Identify which cell holds the provided text, then report its [X, Y] central coordinate. 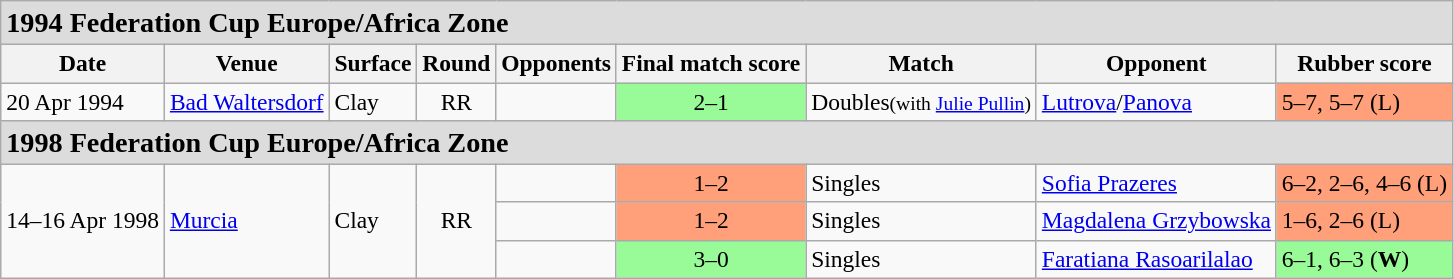
Murcia [246, 221]
1994 Federation Cup Europe/Africa Zone [727, 22]
Final match score [710, 63]
Venue [246, 63]
1998 Federation Cup Europe/Africa Zone [727, 142]
6–1, 6–3 (W) [1364, 259]
Doubles(with Julie Pullin) [922, 101]
3–0 [710, 259]
Surface [373, 63]
Match [922, 63]
Opponents [556, 63]
Lutrova/Panova [1156, 101]
Opponent [1156, 63]
Bad Waltersdorf [246, 101]
Faratiana Rasoarilalao [1156, 259]
Sofia Prazeres [1156, 183]
6–2, 2–6, 4–6 (L) [1364, 183]
5–7, 5–7 (L) [1364, 101]
Rubber score [1364, 63]
14–16 Apr 1998 [83, 221]
Round [456, 63]
Magdalena Grzybowska [1156, 221]
1–6, 2–6 (L) [1364, 221]
2–1 [710, 101]
20 Apr 1994 [83, 101]
Date [83, 63]
